Provide the [x, y] coordinate of the cell's center where the given text is located.  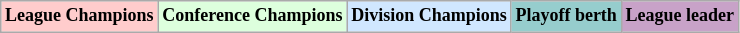
League Champions [80, 16]
Conference Champions [252, 16]
Playoff berth [566, 16]
League leader [680, 16]
Division Champions [429, 16]
